Return (x, y) of the center of cell containing provided text 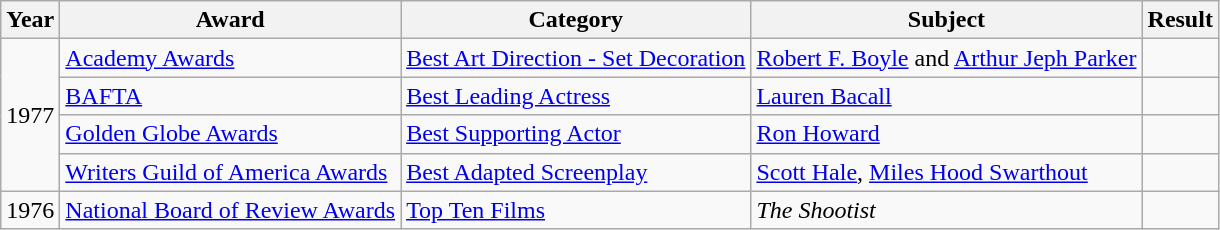
Robert F. Boyle and Arthur Jeph Parker (946, 58)
Best Leading Actress (576, 96)
The Shootist (946, 210)
Academy Awards (230, 58)
1977 (30, 115)
Best Adapted Screenplay (576, 172)
BAFTA (230, 96)
Scott Hale, Miles Hood Swarthout (946, 172)
Result (1180, 20)
Lauren Bacall (946, 96)
Ron Howard (946, 134)
Writers Guild of America Awards (230, 172)
Golden Globe Awards (230, 134)
Best Supporting Actor (576, 134)
Top Ten Films (576, 210)
Subject (946, 20)
National Board of Review Awards (230, 210)
Category (576, 20)
Best Art Direction - Set Decoration (576, 58)
1976 (30, 210)
Award (230, 20)
Year (30, 20)
